Return the [x, y] coordinate for the center point of the cell that contains the specified text.  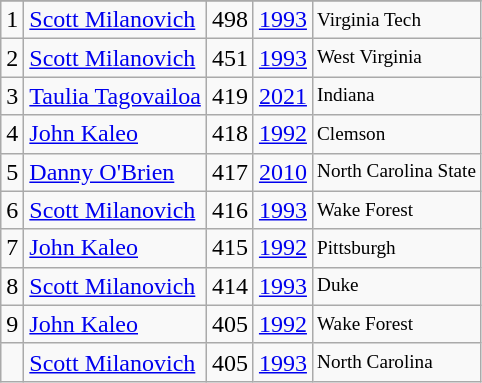
2 [12, 58]
8 [12, 286]
4 [12, 134]
1 [12, 20]
Clemson [396, 134]
414 [230, 286]
Indiana [396, 96]
2010 [282, 172]
415 [230, 248]
5 [12, 172]
Taulia Tagovailoa [116, 96]
North Carolina State [396, 172]
417 [230, 172]
419 [230, 96]
6 [12, 210]
Virginia Tech [396, 20]
2021 [282, 96]
9 [12, 324]
Duke [396, 286]
7 [12, 248]
3 [12, 96]
418 [230, 134]
Danny O'Brien [116, 172]
416 [230, 210]
451 [230, 58]
Pittsburgh [396, 248]
498 [230, 20]
West Virginia [396, 58]
North Carolina [396, 362]
